For the text-containing cell, return its midpoint in (X, Y) coordinate format. 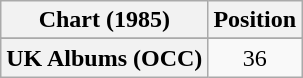
Position (255, 20)
Chart (1985) (104, 20)
36 (255, 58)
UK Albums (OCC) (104, 58)
